Output the [x, y] coordinate of the center of the cell containing the given text.  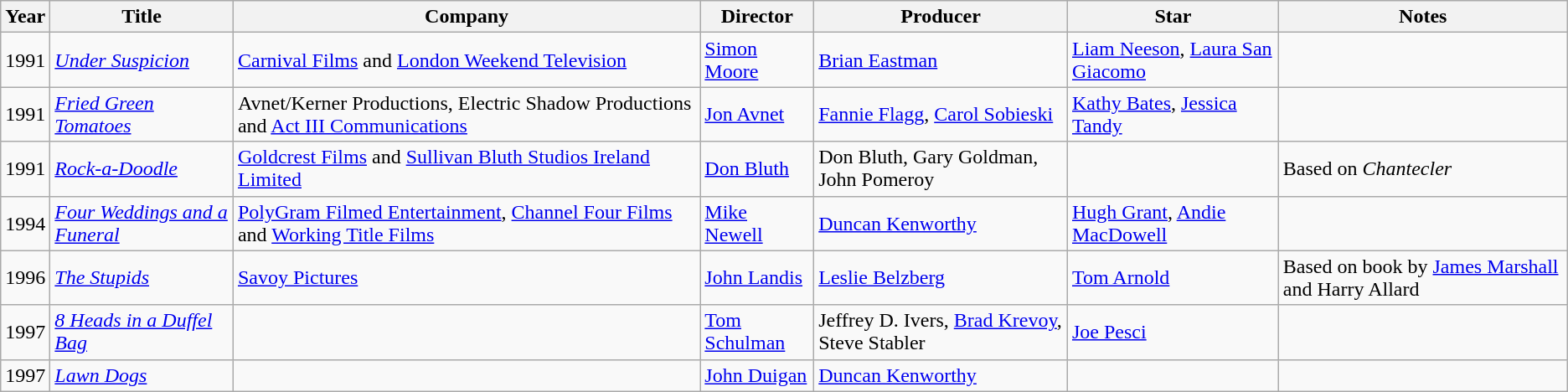
Lawn Dogs [142, 375]
Notes [1422, 17]
Year [25, 17]
Joe Pesci [1173, 332]
Director [757, 17]
PolyGram Filmed Entertainment, Channel Four Films and Working Title Films [466, 223]
Title [142, 17]
Mike Newell [757, 223]
Avnet/Kerner Productions, Electric Shadow Productions and Act III Communications [466, 114]
Tom Arnold [1173, 278]
Jeffrey D. Ivers, Brad Krevoy, Steve Stabler [941, 332]
Brian Eastman [941, 60]
Tom Schulman [757, 332]
Rock-a-Doodle [142, 169]
Don Bluth, Gary Goldman, John Pomeroy [941, 169]
Liam Neeson, Laura San Giacomo [1173, 60]
Hugh Grant, Andie MacDowell [1173, 223]
Star [1173, 17]
1994 [25, 223]
1996 [25, 278]
Kathy Bates, Jessica Tandy [1173, 114]
Fried Green Tomatoes [142, 114]
Producer [941, 17]
Fannie Flagg, Carol Sobieski [941, 114]
Under Suspicion [142, 60]
8 Heads in a Duffel Bag [142, 332]
John Duigan [757, 375]
Four Weddings and a Funeral [142, 223]
Don Bluth [757, 169]
John Landis [757, 278]
Carnival Films and London Weekend Television [466, 60]
Simon Moore [757, 60]
Based on book by James Marshall and Harry Allard [1422, 278]
Leslie Belzberg [941, 278]
Goldcrest Films and Sullivan Bluth Studios Ireland Limited [466, 169]
Based on Chantecler [1422, 169]
The Stupids [142, 278]
Jon Avnet [757, 114]
Savoy Pictures [466, 278]
Company [466, 17]
